Detect which cell encompasses the target text, then output its [X, Y] center coordinate. 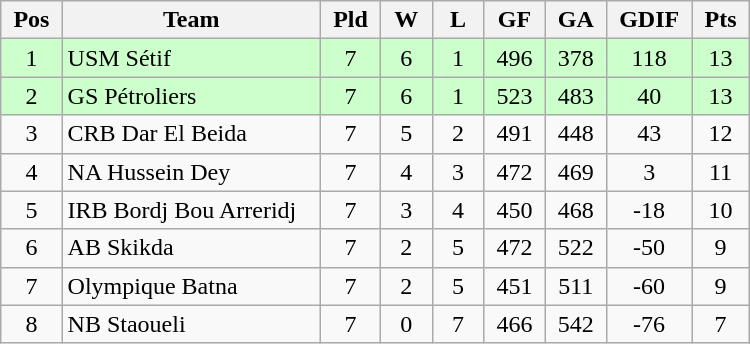
11 [720, 172]
AB Skikda [191, 248]
10 [720, 210]
Pld [351, 20]
CRB Dar El Beida [191, 134]
469 [576, 172]
NB Staoueli [191, 324]
496 [514, 58]
Pts [720, 20]
468 [576, 210]
448 [576, 134]
Pos [32, 20]
522 [576, 248]
466 [514, 324]
NA Hussein Dey [191, 172]
USM Sétif [191, 58]
-50 [648, 248]
L [458, 20]
IRB Bordj Bou Arreridj [191, 210]
Olympique Batna [191, 286]
491 [514, 134]
GDIF [648, 20]
118 [648, 58]
0 [407, 324]
12 [720, 134]
542 [576, 324]
40 [648, 96]
GF [514, 20]
GA [576, 20]
-76 [648, 324]
43 [648, 134]
483 [576, 96]
-18 [648, 210]
523 [514, 96]
GS Pétroliers [191, 96]
451 [514, 286]
511 [576, 286]
-60 [648, 286]
378 [576, 58]
Team [191, 20]
W [407, 20]
450 [514, 210]
8 [32, 324]
